Scan for the cell matching the given text and deliver its (X, Y) coordinate at center. 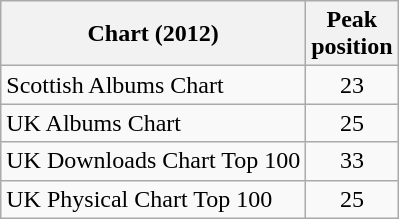
Peakposition (352, 34)
UK Downloads Chart Top 100 (154, 161)
Scottish Albums Chart (154, 85)
UK Albums Chart (154, 123)
UK Physical Chart Top 100 (154, 199)
33 (352, 161)
23 (352, 85)
Chart (2012) (154, 34)
